Output the (x, y) coordinate of the center of the cell containing the given text.  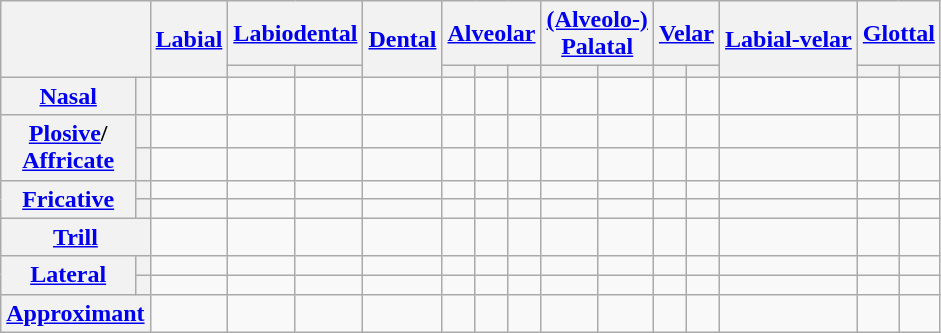
Labiodental (296, 34)
Plosive/Affricate (68, 148)
Fricative (68, 199)
Velar (686, 34)
Labial (189, 39)
Labial-velar (789, 39)
Trill (76, 237)
Dental (402, 39)
Nasal (68, 96)
Alveolar (492, 34)
Lateral (68, 275)
Approximant (76, 313)
Glottal (898, 34)
(Alveolo-)Palatal (597, 34)
